Determine the (X, Y) coordinate at the center of the cell enclosing the given text.  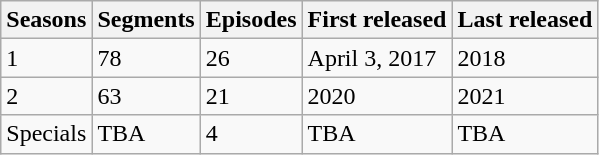
2018 (525, 58)
4 (251, 134)
26 (251, 58)
Segments (146, 20)
2021 (525, 96)
63 (146, 96)
Seasons (46, 20)
21 (251, 96)
78 (146, 58)
Last released (525, 20)
April 3, 2017 (377, 58)
2020 (377, 96)
Specials (46, 134)
1 (46, 58)
2 (46, 96)
First released (377, 20)
Episodes (251, 20)
